Find where the given text appears and provide that cell's center as (X, Y) coordinate. 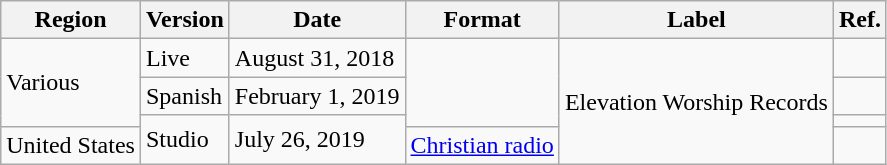
Ref. (860, 20)
July 26, 2019 (317, 140)
Date (317, 20)
Studio (184, 140)
February 1, 2019 (317, 96)
Various (71, 82)
Label (696, 20)
Christian radio (482, 145)
Spanish (184, 96)
United States (71, 145)
Version (184, 20)
Format (482, 20)
Region (71, 20)
Elevation Worship Records (696, 102)
August 31, 2018 (317, 58)
Live (184, 58)
